Extract the [x, y] coordinate from the center of the cell holding the provided text.  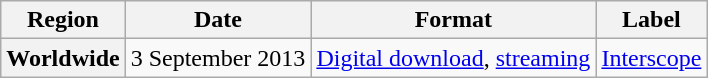
Worldwide [63, 58]
Label [652, 20]
Interscope [652, 58]
Digital download, streaming [454, 58]
Format [454, 20]
Date [218, 20]
3 September 2013 [218, 58]
Region [63, 20]
